Detect which cell encompasses the target text, then output its (X, Y) center coordinate. 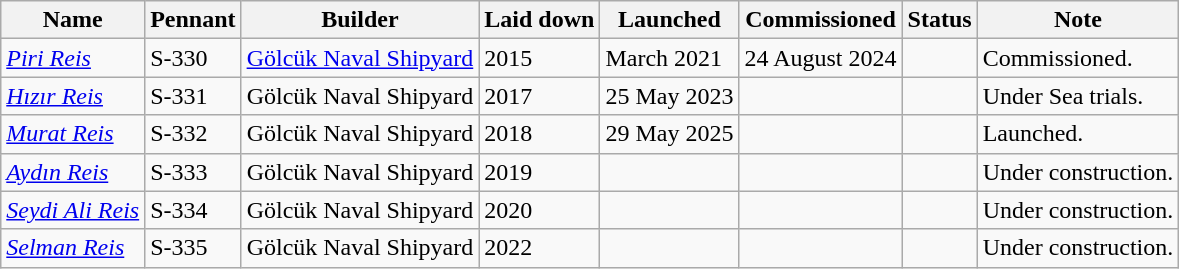
Hızır Reis (73, 96)
Commissioned (820, 20)
Piri Reis (73, 58)
2017 (540, 96)
Laid down (540, 20)
Launched (670, 20)
25 May 2023 (670, 96)
Aydın Reis (73, 172)
Under Sea trials. (1078, 96)
Seydi Ali Reis (73, 210)
2022 (540, 248)
Builder (360, 20)
2015 (540, 58)
Launched. (1078, 134)
S-333 (193, 172)
29 May 2025 (670, 134)
Status (940, 20)
March 2021 (670, 58)
Name (73, 20)
2018 (540, 134)
Pennant (193, 20)
S-332 (193, 134)
Selman Reis (73, 248)
2019 (540, 172)
Note (1078, 20)
S-331 (193, 96)
S-334 (193, 210)
S-335 (193, 248)
Murat Reis (73, 134)
Commissioned. (1078, 58)
2020 (540, 210)
24 August 2024 (820, 58)
S-330 (193, 58)
